Scan for the cell matching the given text and deliver its [x, y] coordinate at center. 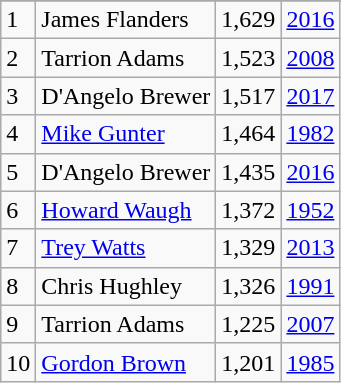
Gordon Brown [126, 362]
2007 [310, 324]
James Flanders [126, 20]
1,464 [248, 134]
5 [18, 172]
10 [18, 362]
1,225 [248, 324]
1,523 [248, 58]
2 [18, 58]
1982 [310, 134]
8 [18, 286]
1,372 [248, 210]
2008 [310, 58]
1,326 [248, 286]
2013 [310, 248]
1952 [310, 210]
1985 [310, 362]
Mike Gunter [126, 134]
1 [18, 20]
2017 [310, 96]
3 [18, 96]
6 [18, 210]
Chris Hughley [126, 286]
Trey Watts [126, 248]
1,201 [248, 362]
1,435 [248, 172]
7 [18, 248]
1,329 [248, 248]
Howard Waugh [126, 210]
9 [18, 324]
1991 [310, 286]
1,629 [248, 20]
1,517 [248, 96]
4 [18, 134]
